Detect which cell encompasses the target text, then output its [X, Y] center coordinate. 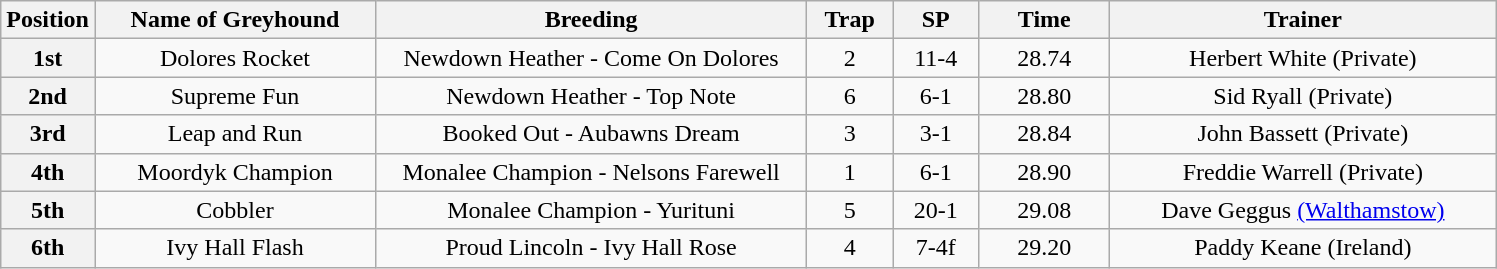
Supreme Fun [234, 96]
Booked Out - Aubawns Dream [592, 134]
11-4 [936, 58]
29.20 [1044, 248]
5th [48, 210]
6 [850, 96]
Cobbler [234, 210]
SP [936, 20]
28.74 [1044, 58]
3 [850, 134]
Leap and Run [234, 134]
3-1 [936, 134]
Ivy Hall Flash [234, 248]
Time [1044, 20]
Trainer [1303, 20]
Trap [850, 20]
28.80 [1044, 96]
3rd [48, 134]
4th [48, 172]
28.84 [1044, 134]
7-4f [936, 248]
Herbert White (Private) [1303, 58]
Newdown Heather - Top Note [592, 96]
6th [48, 248]
28.90 [1044, 172]
1st [48, 58]
Name of Greyhound [234, 20]
Newdown Heather - Come On Dolores [592, 58]
Dave Geggus (Walthamstow) [1303, 210]
Position [48, 20]
Sid Ryall (Private) [1303, 96]
2nd [48, 96]
4 [850, 248]
Moordyk Champion [234, 172]
Proud Lincoln - Ivy Hall Rose [592, 248]
5 [850, 210]
1 [850, 172]
Dolores Rocket [234, 58]
Paddy Keane (Ireland) [1303, 248]
2 [850, 58]
Breeding [592, 20]
Monalee Champion - Yurituni [592, 210]
Freddie Warrell (Private) [1303, 172]
Monalee Champion - Nelsons Farewell [592, 172]
John Bassett (Private) [1303, 134]
29.08 [1044, 210]
20-1 [936, 210]
